Pinpoint the cell where the given text exists, returning its [X, Y] midpoint coordinate. 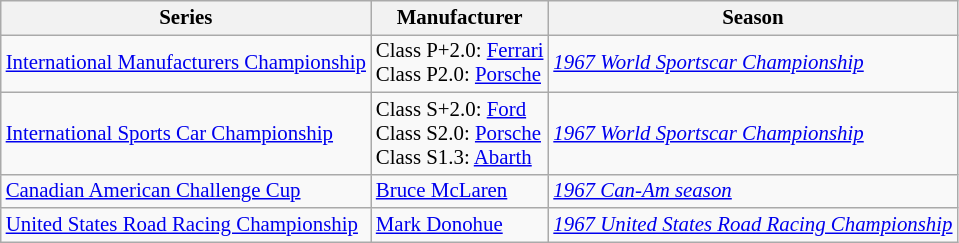
1967 United States Road Racing Championship [752, 225]
Manufacturer [460, 18]
United States Road Racing Championship [186, 225]
Canadian American Challenge Cup [186, 191]
Season [752, 18]
Bruce McLaren [460, 191]
1967 Can-Am season [752, 191]
Mark Donohue [460, 225]
International Manufacturers Championship [186, 63]
Class S+2.0: Ford Class S2.0: Porsche Class S1.3: Abarth [460, 133]
Class P+2.0: Ferrari Class P2.0: Porsche [460, 63]
International Sports Car Championship [186, 133]
Series [186, 18]
